Pinpoint the cell where the given text exists, returning its [x, y] midpoint coordinate. 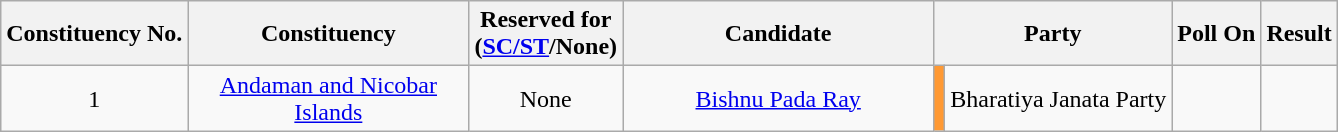
Bharatiya Janata Party [1058, 98]
Bishnu Pada Ray [778, 98]
Poll On [1216, 34]
Result [1299, 34]
1 [94, 98]
None [546, 98]
Reserved for(SC/ST/None) [546, 34]
Andaman and Nicobar Islands [328, 98]
Party [1053, 34]
Constituency [328, 34]
Candidate [778, 34]
Constituency No. [94, 34]
